Determine the (X, Y) coordinate at the center of the cell enclosing the given text.  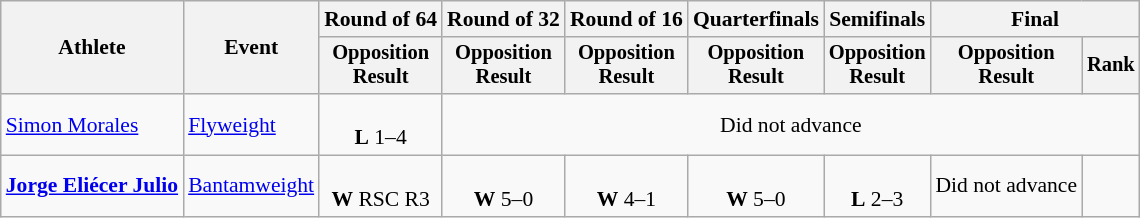
Final (1034, 19)
W RSC R3 (380, 186)
Flyweight (251, 124)
Quarterfinals (756, 19)
Round of 16 (626, 19)
W 4–1 (626, 186)
Bantamweight (251, 186)
Semifinals (878, 19)
Round of 64 (380, 19)
Round of 32 (504, 19)
L 1–4 (380, 124)
Rank (1111, 66)
Event (251, 48)
L 2–3 (878, 186)
Jorge Eliécer Julio (92, 186)
Simon Morales (92, 124)
Athlete (92, 48)
